Extract the (X, Y) coordinate from the center of the cell holding the provided text.  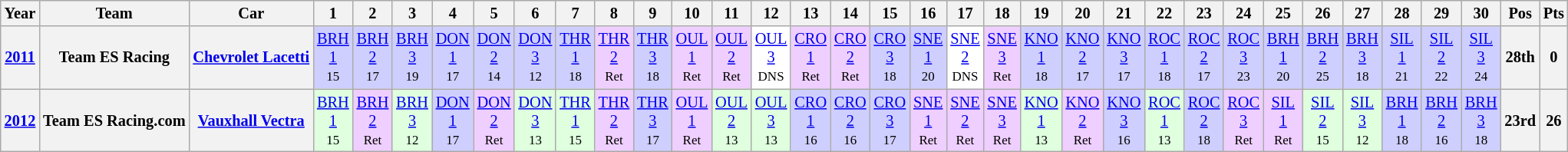
ROC118 (1164, 58)
23rd (1520, 121)
25 (1283, 13)
14 (850, 13)
23 (1204, 13)
Team ES Racing.com (114, 121)
SNE120 (928, 58)
KNO2Ret (1083, 121)
SIL215 (1323, 121)
ROC113 (1164, 121)
THR115 (575, 121)
5 (494, 13)
8 (614, 13)
DON2Ret (494, 121)
SNE2DNS (965, 58)
BRH216 (1441, 121)
9 (652, 13)
ROC217 (1204, 58)
CRO2Ret (850, 58)
4 (453, 13)
OUL313 (771, 121)
Pos (1520, 13)
21 (1124, 13)
BRH319 (412, 58)
BRH120 (1283, 58)
THR317 (652, 121)
DON313 (535, 121)
20 (1083, 13)
BRH217 (373, 58)
7 (575, 13)
13 (810, 13)
10 (692, 13)
17 (965, 13)
28 (1402, 13)
SNE2Ret (965, 121)
2012 (20, 121)
OUL2Ret (731, 58)
22 (1164, 13)
Vauxhall Vectra (251, 121)
THR318 (652, 58)
Car (251, 13)
Year (20, 13)
30 (1481, 13)
ROC218 (1204, 121)
24 (1243, 13)
19 (1041, 13)
2011 (20, 58)
KNO118 (1041, 58)
BRH312 (412, 121)
16 (928, 13)
SIL222 (1441, 58)
3 (412, 13)
OUL3DNS (771, 58)
Team ES Racing (114, 58)
6 (535, 13)
SIL121 (1402, 58)
KNO316 (1124, 121)
BRH225 (1323, 58)
11 (731, 13)
KNO217 (1083, 58)
12 (771, 13)
15 (890, 13)
27 (1362, 13)
0 (1553, 58)
ROC323 (1243, 58)
SIL324 (1481, 58)
CRO116 (810, 121)
28th (1520, 58)
SIL1Ret (1283, 121)
BRH118 (1402, 121)
KNO317 (1124, 58)
1 (333, 13)
DON312 (535, 58)
CRO317 (890, 121)
18 (1002, 13)
SIL312 (1362, 121)
CRO216 (850, 121)
2 (373, 13)
Chevrolet Lacetti (251, 58)
29 (1441, 13)
ROC3Ret (1243, 121)
SNE1Ret (928, 121)
Pts (1553, 13)
Team (114, 13)
KNO113 (1041, 121)
DON214 (494, 58)
BRH2Ret (373, 121)
OUL213 (731, 121)
THR118 (575, 58)
CRO318 (890, 58)
CRO1Ret (810, 58)
